Scan for the cell matching the given text and deliver its [X, Y] coordinate at center. 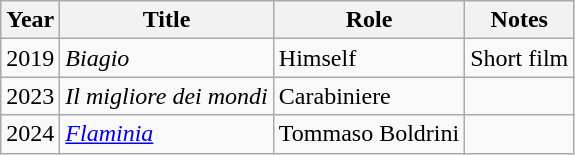
Tommaso Boldrini [368, 134]
Notes [520, 20]
Title [166, 20]
Year [30, 20]
Biagio [166, 58]
2023 [30, 96]
Flaminia [166, 134]
Himself [368, 58]
2019 [30, 58]
2024 [30, 134]
Short film [520, 58]
Carabiniere [368, 96]
Role [368, 20]
Il migliore dei mondi [166, 96]
